Determine the (x, y) coordinate at the center of the cell enclosing the given text.  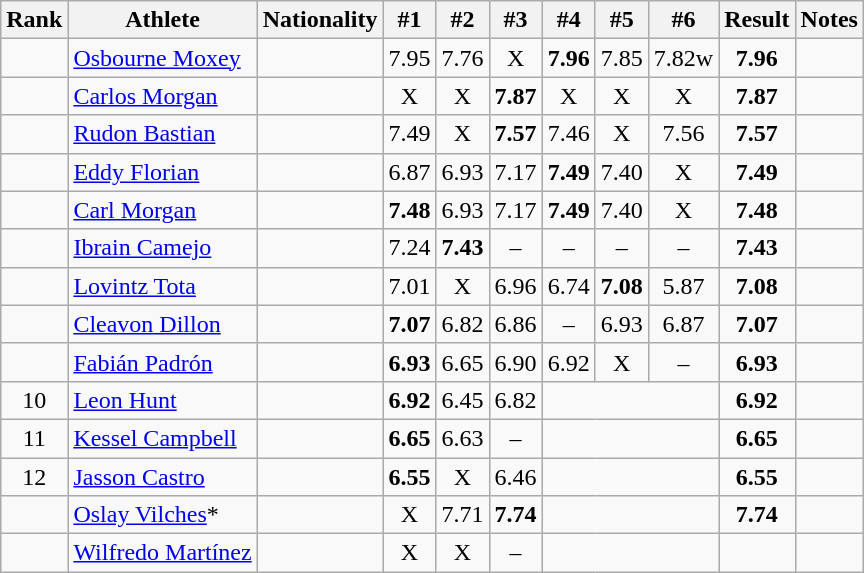
11 (34, 438)
Carl Morgan (162, 210)
7.85 (622, 58)
6.45 (462, 400)
5.87 (683, 286)
#3 (516, 20)
Lovintz Tota (162, 286)
6.86 (516, 324)
Cleavon Dillon (162, 324)
Notes (829, 20)
6.46 (516, 477)
#5 (622, 20)
Ibrain Camejo (162, 248)
7.24 (410, 248)
12 (34, 477)
7.56 (683, 134)
6.90 (516, 362)
7.82w (683, 58)
7.71 (462, 515)
Kessel Campbell (162, 438)
7.01 (410, 286)
#1 (410, 20)
Carlos Morgan (162, 96)
Nationality (320, 20)
Jasson Castro (162, 477)
6.96 (516, 286)
Leon Hunt (162, 400)
#2 (462, 20)
7.76 (462, 58)
7.46 (568, 134)
Result (757, 20)
Oslay Vilches* (162, 515)
#4 (568, 20)
10 (34, 400)
Osbourne Moxey (162, 58)
Athlete (162, 20)
Rudon Bastian (162, 134)
Rank (34, 20)
6.74 (568, 286)
Eddy Florian (162, 172)
6.63 (462, 438)
7.95 (410, 58)
#6 (683, 20)
Wilfredo Martínez (162, 553)
Fabián Padrón (162, 362)
